Capture the cell that displays the provided text and extract its [x, y] central coordinate. 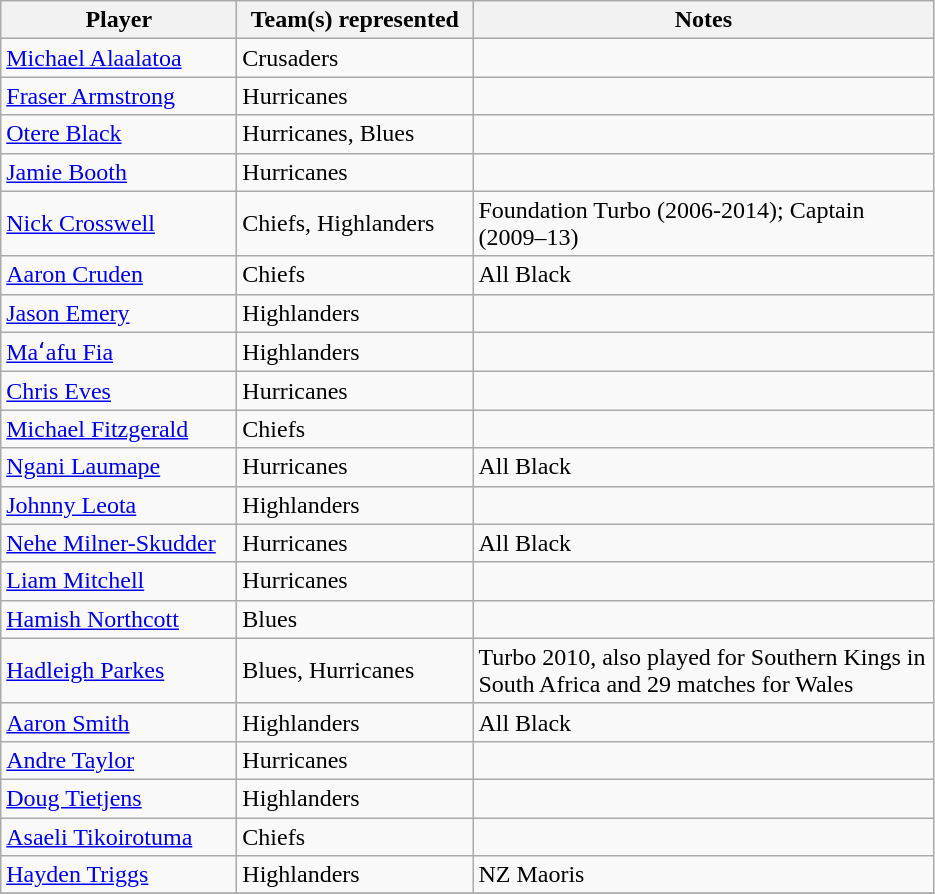
Nick Crosswell [119, 224]
Notes [704, 20]
Foundation Turbo (2006-2014); Captain (2009–13) [704, 224]
Jamie Booth [119, 172]
Player [119, 20]
Blues, Hurricanes [355, 670]
Ngani Laumape [119, 467]
Doug Tietjens [119, 798]
Hamish Northcott [119, 619]
Maʻafu Fia [119, 352]
Aaron Smith [119, 722]
Liam Mitchell [119, 581]
Chiefs, Highlanders [355, 224]
Asaeli Tikoirotuma [119, 837]
Hayden Triggs [119, 875]
Hadleigh Parkes [119, 670]
Michael Fitzgerald [119, 429]
NZ Maoris [704, 875]
Nehe Milner-Skudder [119, 543]
Hurricanes, Blues [355, 134]
Andre Taylor [119, 760]
Turbo 2010, also played for Southern Kings in South Africa and 29 matches for Wales [704, 670]
Jason Emery [119, 313]
Team(s) represented [355, 20]
Crusaders [355, 58]
Blues [355, 619]
Otere Black [119, 134]
Fraser Armstrong [119, 96]
Aaron Cruden [119, 275]
Chris Eves [119, 391]
Johnny Leota [119, 505]
Michael Alaalatoa [119, 58]
